For the text-containing cell, return its midpoint in [x, y] coordinate format. 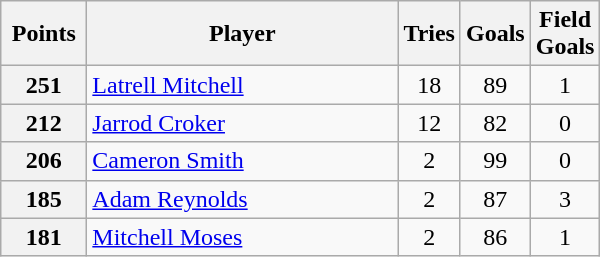
Points [44, 34]
18 [430, 85]
185 [44, 199]
99 [495, 161]
Field Goals [565, 34]
89 [495, 85]
3 [565, 199]
206 [44, 161]
82 [495, 123]
181 [44, 237]
86 [495, 237]
Adam Reynolds [242, 199]
251 [44, 85]
Cameron Smith [242, 161]
12 [430, 123]
Latrell Mitchell [242, 85]
Tries [430, 34]
Goals [495, 34]
Jarrod Croker [242, 123]
Player [242, 34]
212 [44, 123]
87 [495, 199]
Mitchell Moses [242, 237]
